Return the [X, Y] coordinate for the center point of the cell that contains the specified text.  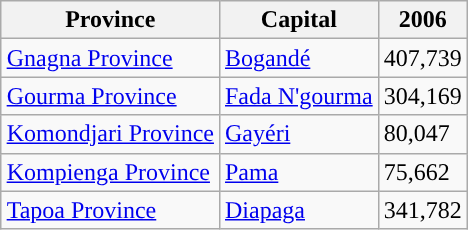
Pama [298, 172]
75,662 [422, 172]
Gourma Province [110, 96]
Capital [298, 20]
407,739 [422, 58]
304,169 [422, 96]
Kompienga Province [110, 172]
341,782 [422, 210]
Gayéri [298, 134]
2006 [422, 20]
Province [110, 20]
Diapaga [298, 210]
Komondjari Province [110, 134]
Fada N'gourma [298, 96]
Gnagna Province [110, 58]
80,047 [422, 134]
Tapoa Province [110, 210]
Bogandé [298, 58]
